Output the [X, Y] coordinate of the center of the cell containing the given text.  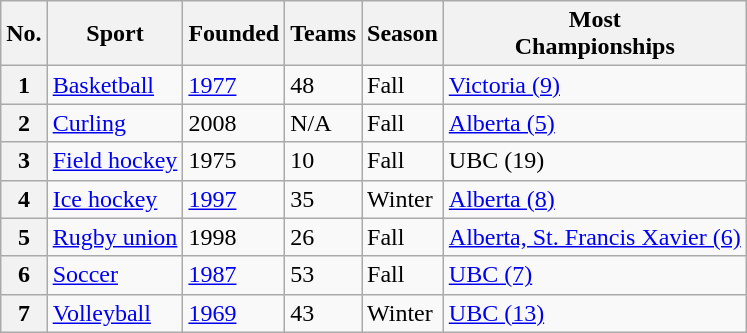
3 [24, 161]
43 [324, 313]
UBC (7) [594, 275]
Volleyball [115, 313]
No. [24, 34]
10 [324, 161]
53 [324, 275]
Season [403, 34]
1997 [234, 199]
Alberta (5) [594, 123]
Alberta (8) [594, 199]
Curling [115, 123]
1975 [234, 161]
UBC (13) [594, 313]
1969 [234, 313]
N/A [324, 123]
1 [24, 85]
Field hockey [115, 161]
Basketball [115, 85]
5 [24, 237]
6 [24, 275]
26 [324, 237]
2 [24, 123]
UBC (19) [594, 161]
Sport [115, 34]
4 [24, 199]
7 [24, 313]
2008 [234, 123]
Ice hockey [115, 199]
1977 [234, 85]
MostChampionships [594, 34]
Soccer [115, 275]
1987 [234, 275]
1998 [234, 237]
35 [324, 199]
48 [324, 85]
Teams [324, 34]
Founded [234, 34]
Rugby union [115, 237]
Alberta, St. Francis Xavier (6) [594, 237]
Victoria (9) [594, 85]
